Pinpoint the cell where the given text exists, returning its (x, y) midpoint coordinate. 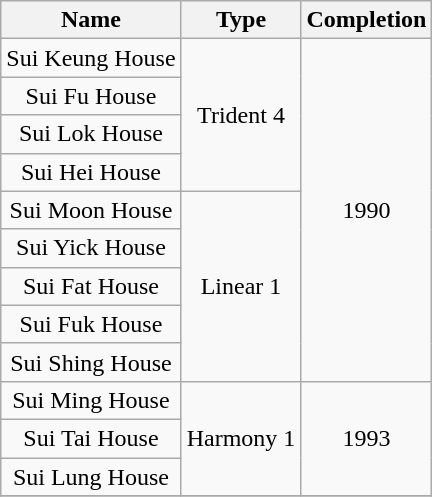
Sui Ming House (91, 400)
Harmony 1 (241, 438)
Sui Tai House (91, 438)
Sui Fuk House (91, 324)
Sui Fat House (91, 286)
Sui Hei House (91, 172)
Sui Fu House (91, 96)
Trident 4 (241, 115)
Sui Keung House (91, 58)
Sui Moon House (91, 210)
Sui Yick House (91, 248)
Type (241, 20)
Name (91, 20)
1990 (366, 210)
1993 (366, 438)
Sui Shing House (91, 362)
Linear 1 (241, 286)
Sui Lok House (91, 134)
Sui Lung House (91, 477)
Completion (366, 20)
